Return the [x, y] coordinate for the center point of the cell that contains the specified text.  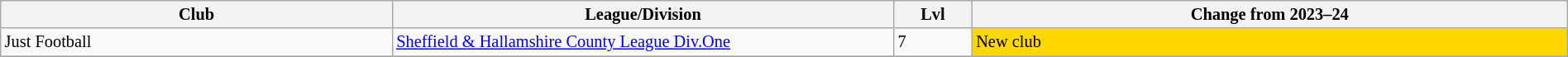
New club [1269, 42]
Club [197, 14]
Change from 2023–24 [1269, 14]
League/Division [643, 14]
Lvl [933, 14]
7 [933, 42]
Sheffield & Hallamshire County League Div.One [643, 42]
Just Football [197, 42]
